Identify which cell holds the provided text, then report its (X, Y) central coordinate. 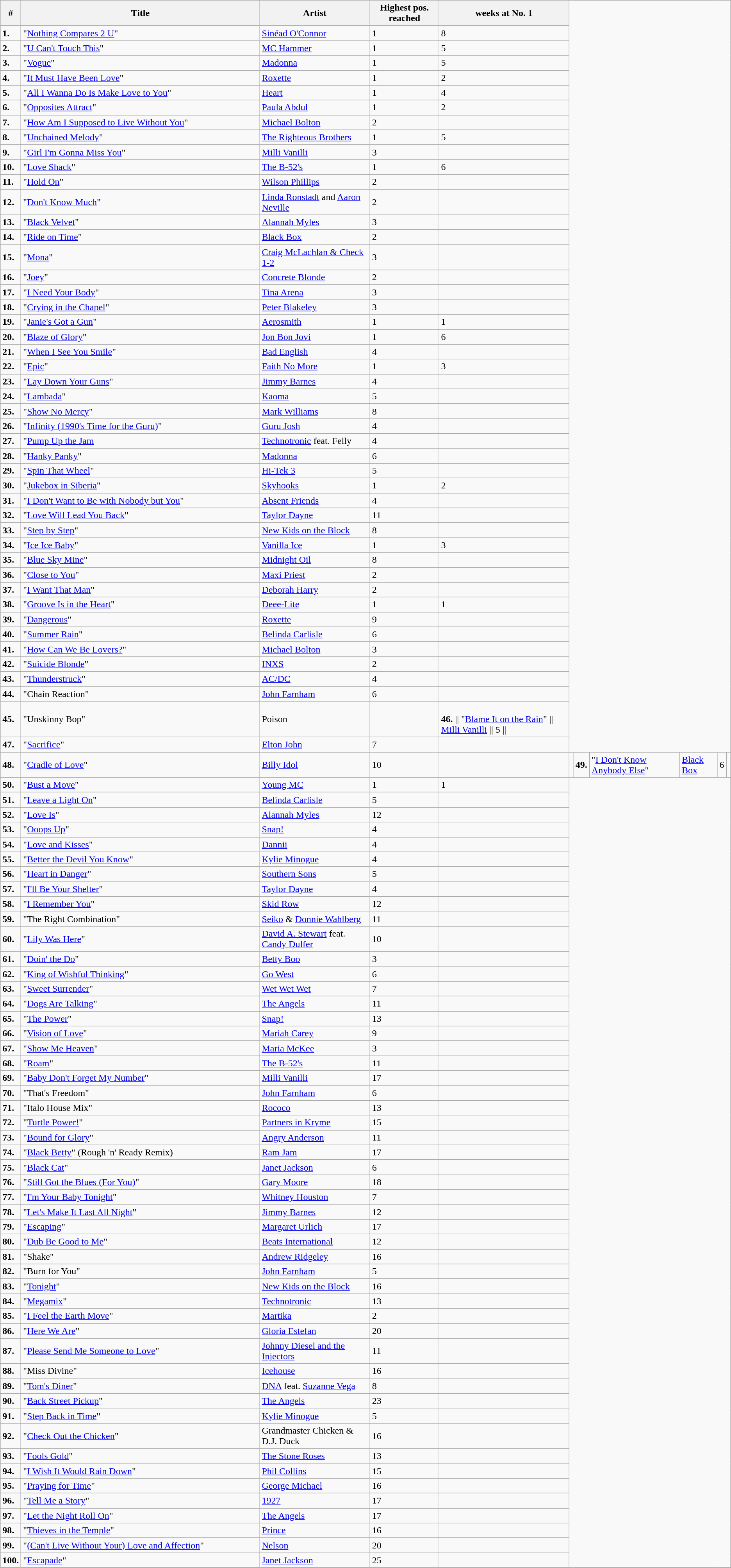
23 (405, 1401)
"Heart in Danger" (141, 874)
Technotronic (315, 1301)
"Ice Ice Baby" (141, 545)
94. (11, 1471)
"Check Out the Chicken" (141, 1436)
70. (11, 1093)
30. (11, 486)
"I Need Your Body" (141, 292)
7. (11, 122)
20. (11, 337)
21. (11, 352)
61. (11, 959)
96. (11, 1501)
Elton John (315, 745)
"Jukebox in Siberia" (141, 486)
31. (11, 501)
Angry Anderson (315, 1137)
"Hanky Panky" (141, 456)
26. (11, 426)
6. (11, 107)
32. (11, 515)
Beats International (315, 1242)
"Bound for Glory" (141, 1137)
"Vision of Love" (141, 1033)
"Don't Know Much" (141, 202)
1927 (315, 1501)
95. (11, 1486)
"Nothing Compares 2 U" (141, 33)
"I Remember You" (141, 904)
Ram Jam (315, 1152)
Andrew Ridgeley (315, 1257)
MC Hammer (315, 48)
Guru Josh (315, 426)
33. (11, 530)
Faith No More (315, 367)
"Still Got the Blues (For You)" (141, 1182)
81. (11, 1257)
"Joey" (141, 277)
Tina Arena (315, 292)
"Step Back in Time" (141, 1416)
"Epic" (141, 367)
10. (11, 167)
"The Right Combination" (141, 919)
24. (11, 396)
91. (11, 1416)
59. (11, 919)
29. (11, 471)
"Thieves in the Temple" (141, 1530)
Maxi Priest (315, 575)
# (11, 13)
Mark Williams (315, 411)
"Pump Up the Jam (141, 441)
"Escapade" (141, 1560)
"Crying in the Chapel" (141, 307)
87. (11, 1351)
Technotronic feat. Felly (315, 441)
"Baby Don't Forget My Number" (141, 1078)
"Tell Me a Story" (141, 1501)
The Stone Roses (315, 1456)
39. (11, 619)
Jon Bon Jovi (315, 337)
"It Must Have Been Love" (141, 78)
15. (11, 257)
84. (11, 1301)
"Close to You" (141, 575)
"I Don't Know Anybody Else" (634, 765)
25 (405, 1560)
Bad English (315, 352)
"King of Wishful Thinking" (141, 974)
4. (11, 78)
"Show Me Heaven" (141, 1048)
86. (11, 1331)
36. (11, 575)
Phil Collins (315, 1471)
"Janie's Got a Gun" (141, 322)
62. (11, 974)
"Better the Devil You Know" (141, 859)
"Shake" (141, 1257)
"Back Street Pickup" (141, 1401)
92. (11, 1436)
38. (11, 604)
Midnight Oil (315, 560)
"Step by Step" (141, 530)
64. (11, 1004)
Aerosmith (315, 322)
18 (405, 1182)
"Spin That Wheel" (141, 471)
67. (11, 1048)
"Unskinny Bop" (141, 719)
93. (11, 1456)
5. (11, 93)
2. (11, 48)
Maria McKee (315, 1048)
"Cradle of Love" (141, 765)
46. || "Blame It on the Rain" || Milli Vanilli || 5 || (504, 719)
Hi-Tek 3 (315, 471)
"Miss Divine" (141, 1371)
"Bust a Move" (141, 785)
"Infinity (1990's Time for the Guru)" (141, 426)
Sinéad O'Connor (315, 33)
63. (11, 989)
13. (11, 222)
"Dangerous" (141, 619)
"How Am I Supposed to Live Without You" (141, 122)
50. (11, 785)
Wet Wet Wet (315, 989)
99. (11, 1545)
"I'm Your Baby Tonight" (141, 1197)
42. (11, 664)
"I'll Be Your Shelter" (141, 889)
"Burn for You" (141, 1271)
Linda Ronstadt and Aaron Neville (315, 202)
"Let's Make It Last All Night" (141, 1212)
14. (11, 237)
"Turtle Power!" (141, 1123)
The Righteous Brothers (315, 137)
88. (11, 1371)
"Opposites Attract" (141, 107)
25. (11, 411)
Margaret Urlich (315, 1227)
George Michael (315, 1486)
"Black Velvet" (141, 222)
"Tonight" (141, 1286)
"Lambada" (141, 396)
"I Don't Want to Be with Nobody but You" (141, 501)
23. (11, 381)
Seiko & Donnie Wahlberg (315, 919)
"Doin' the Do" (141, 959)
Dannii (315, 844)
"Let the Night Roll On" (141, 1516)
82. (11, 1271)
"I Want That Man" (141, 590)
Martika (315, 1316)
72. (11, 1123)
Skyhooks (315, 486)
"Girl I'm Gonna Miss You" (141, 152)
Southern Sons (315, 874)
weeks at No. 1 (504, 13)
28. (11, 456)
"I Wish It Would Rain Down" (141, 1471)
Rococo (315, 1108)
"Hold On" (141, 182)
"Black Betty" (Rough 'n' Ready Remix) (141, 1152)
"Tom's Diner" (141, 1386)
56. (11, 874)
Deborah Harry (315, 590)
"All I Wanna Do Is Make Love to You" (141, 93)
Partners in Kryme (315, 1123)
"The Power" (141, 1019)
"Black Cat" (141, 1167)
79. (11, 1227)
DNA feat. Suzanne Vega (315, 1386)
90. (11, 1401)
"Italo House Mix" (141, 1108)
"U Can't Touch This" (141, 48)
"When I See You Smile" (141, 352)
76. (11, 1182)
18. (11, 307)
Heart (315, 93)
"Thunderstruck" (141, 679)
"Blue Sky Mine" (141, 560)
40. (11, 634)
65. (11, 1019)
Prince (315, 1530)
71. (11, 1108)
INXS (315, 664)
"Lay Down Your Guns" (141, 381)
David A. Stewart feat. Candy Dulfer (315, 939)
Grandmaster Chicken & D.J. Duck (315, 1436)
41. (11, 649)
Mariah Carey (315, 1033)
54. (11, 844)
34. (11, 545)
Gloria Estefan (315, 1331)
12. (11, 202)
"Vogue" (141, 63)
75. (11, 1167)
"Unchained Melody" (141, 137)
"Love Will Lead You Back" (141, 515)
"Ride on Time" (141, 237)
Poison (315, 719)
"Sweet Surrender" (141, 989)
Absent Friends (315, 501)
58. (11, 904)
"Love Shack" (141, 167)
Nelson (315, 1545)
Skid Row (315, 904)
"Ooops Up" (141, 830)
100. (11, 1560)
"Groove Is in the Heart" (141, 604)
"Roam" (141, 1063)
Gary Moore (315, 1182)
17. (11, 292)
AC/DC (315, 679)
Kaoma (315, 396)
"Praying for Time" (141, 1486)
77. (11, 1197)
3. (11, 63)
"Megamix" (141, 1301)
89. (11, 1386)
44. (11, 694)
"That's Freedom" (141, 1093)
"Escaping" (141, 1227)
19. (11, 322)
Go West (315, 974)
Billy Idol (315, 765)
"Dub Be Good to Me" (141, 1242)
"Lily Was Here" (141, 939)
57. (11, 889)
"Show No Mercy" (141, 411)
"Suicide Blonde" (141, 664)
"Blaze of Glory" (141, 337)
Johnny Diesel and the Injectors (315, 1351)
"Love and Kisses" (141, 844)
"Please Send Me Someone to Love" (141, 1351)
8. (11, 137)
Title (141, 13)
47. (11, 745)
74. (11, 1152)
"Love Is" (141, 815)
"Sacrifice" (141, 745)
"Dogs Are Talking" (141, 1004)
"How Can We Be Lovers?" (141, 649)
78. (11, 1212)
"Here We Are" (141, 1331)
55. (11, 859)
Vanilla Ice (315, 545)
Artist (315, 13)
16. (11, 277)
Young MC (315, 785)
Peter Blakeley (315, 307)
Wilson Phillips (315, 182)
52. (11, 815)
"Leave a Light On" (141, 800)
68. (11, 1063)
69. (11, 1078)
22. (11, 367)
80. (11, 1242)
Deee-Lite (315, 604)
97. (11, 1516)
Concrete Blonde (315, 277)
45. (11, 719)
73. (11, 1137)
Craig McLachlan & Check 1-2 (315, 257)
"(Can't Live Without Your) Love and Affection" (141, 1545)
35. (11, 560)
11. (11, 182)
"Chain Reaction" (141, 694)
Paula Abdul (315, 107)
51. (11, 800)
"Fools Gold" (141, 1456)
Icehouse (315, 1371)
9. (11, 152)
"Summer Rain" (141, 634)
27. (11, 441)
1. (11, 33)
"Mona" (141, 257)
43. (11, 679)
37. (11, 590)
49. (581, 765)
83. (11, 1286)
53. (11, 830)
Highest pos. reached (405, 13)
85. (11, 1316)
Betty Boo (315, 959)
66. (11, 1033)
98. (11, 1530)
Whitney Houston (315, 1197)
60. (11, 939)
48. (11, 765)
"I Feel the Earth Move" (141, 1316)
